Scan for the cell matching the given text and deliver its (X, Y) coordinate at center. 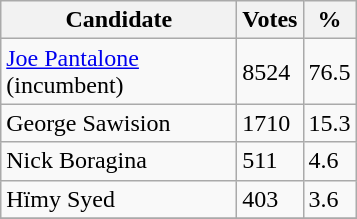
8524 (270, 72)
3.6 (330, 199)
76.5 (330, 72)
Votes (270, 20)
511 (270, 161)
Hïmy Syed (119, 199)
George Sawision (119, 123)
Nick Boragina (119, 161)
% (330, 20)
Candidate (119, 20)
403 (270, 199)
Joe Pantalone (incumbent) (119, 72)
4.6 (330, 161)
15.3 (330, 123)
1710 (270, 123)
